Locate the cell with the specified text and output its [x, y] center coordinate. 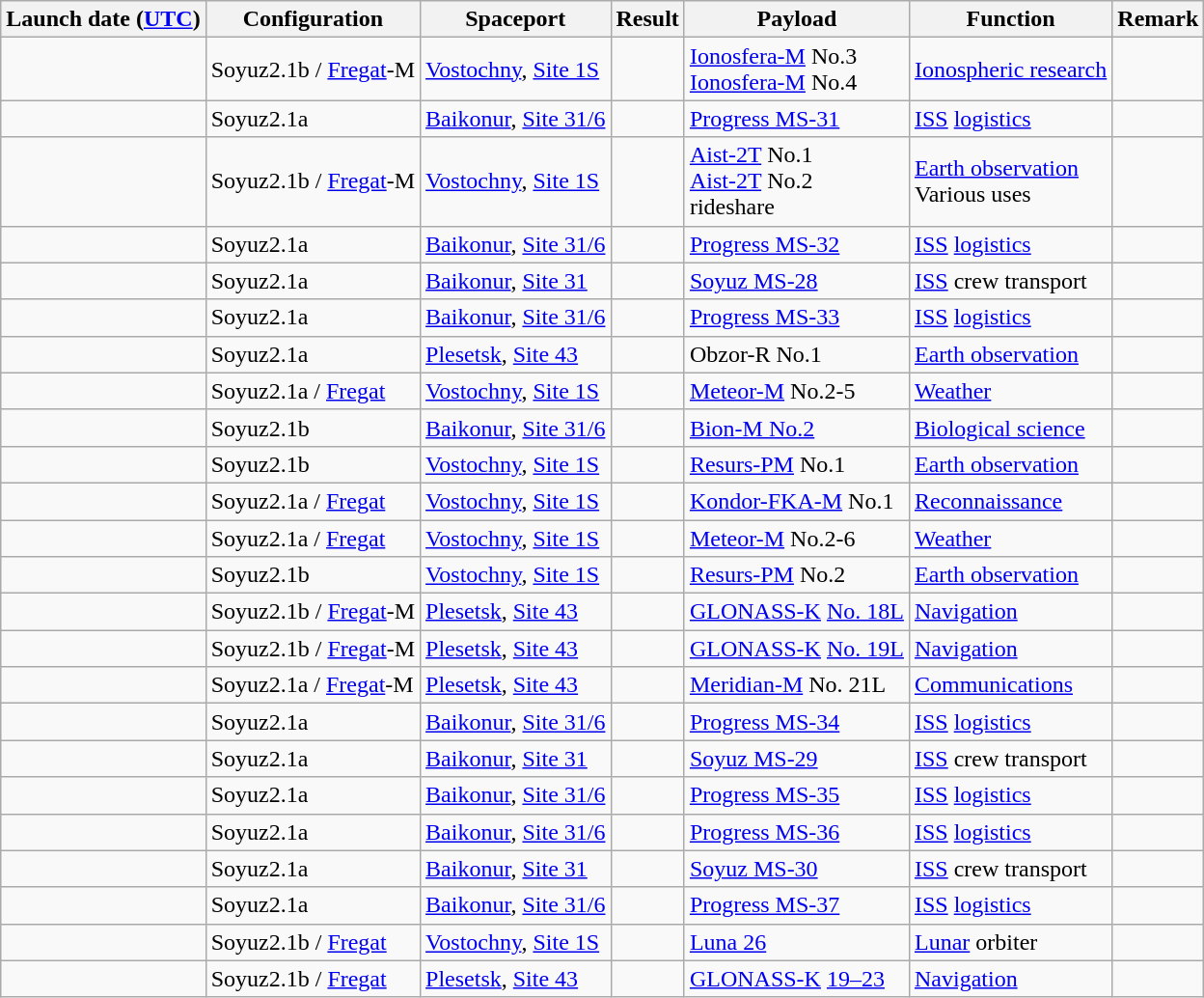
Meteor-M No.2-5 [797, 391]
Luna 26 [797, 942]
Configuration [313, 19]
Progress MS-31 [797, 119]
GLONASS-K 19–23 [797, 979]
Lunar orbiter [1010, 942]
Bion-M No.2 [797, 428]
GLONASS-K No. 19L [797, 649]
Biological science [1010, 428]
Launch date (UTC) [103, 19]
Reconnaissance [1010, 501]
Meteor-M No.2-6 [797, 538]
Progress MS-35 [797, 795]
Soyuz MS-30 [797, 869]
Spaceport [515, 19]
Payload [797, 19]
Kondor-FKA-M No.1 [797, 501]
Progress MS-36 [797, 832]
Remark [1158, 19]
Soyuz2.1a / Fregat-M [313, 685]
Soyuz MS-29 [797, 759]
Ionospheric research [1010, 69]
Soyuz MS-28 [797, 281]
Communications [1010, 685]
Ionosfera-M No.3Ionosfera-M No.4 [797, 69]
Resurs-PM No.2 [797, 575]
Resurs-PM No.1 [797, 464]
Progress MS-34 [797, 722]
Progress MS-33 [797, 318]
Obzor-R No.1 [797, 354]
Earth observationVarious uses [1010, 181]
Aist-2T No.1Aist-2T No.2rideshare [797, 181]
Result [647, 19]
Meridian-M No. 21L [797, 685]
Function [1010, 19]
Progress MS-37 [797, 905]
Progress MS-32 [797, 244]
GLONASS-K No. 18L [797, 612]
